From the cell containing the given text, extract its center point as [x, y] coordinate. 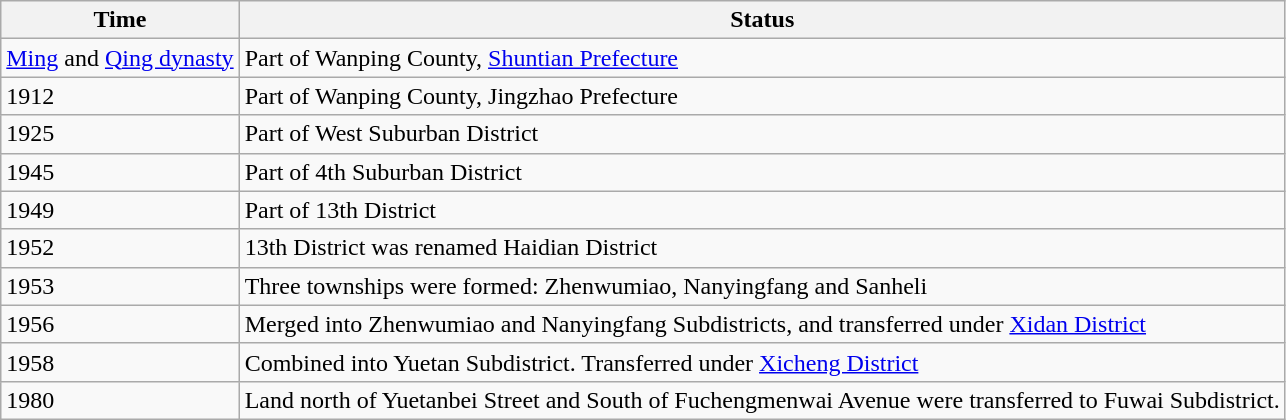
Status [762, 20]
1925 [120, 134]
Combined into Yuetan Subdistrict. Transferred under Xicheng District [762, 362]
Time [120, 20]
1912 [120, 96]
1956 [120, 324]
Part of 13th District [762, 210]
Part of Wanping County, Jingzhao Prefecture [762, 96]
Part of 4th Suburban District [762, 172]
1980 [120, 400]
1945 [120, 172]
1958 [120, 362]
1952 [120, 248]
13th District was renamed Haidian District [762, 248]
Part of Wanping County, Shuntian Prefecture [762, 58]
1953 [120, 286]
Three townships were formed: Zhenwumiao, Nanyingfang and Sanheli [762, 286]
Merged into Zhenwumiao and Nanyingfang Subdistricts, and transferred under Xidan District [762, 324]
Ming and Qing dynasty [120, 58]
Part of West Suburban District [762, 134]
Land north of Yuetanbei Street and South of Fuchengmenwai Avenue were transferred to Fuwai Subdistrict. [762, 400]
1949 [120, 210]
